Find where the given text appears and provide that cell's center as (X, Y) coordinate. 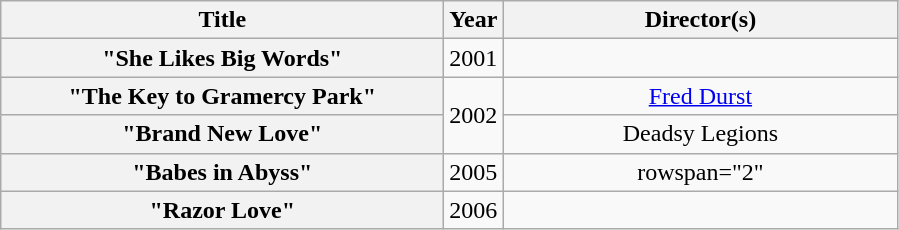
"Babes in Abyss" (222, 172)
"She Likes Big Words" (222, 58)
"The Key to Gramercy Park" (222, 96)
Deadsy Legions (700, 134)
2005 (474, 172)
"Brand New Love" (222, 134)
Title (222, 20)
2002 (474, 115)
rowspan="2" (700, 172)
2001 (474, 58)
Fred Durst (700, 96)
Director(s) (700, 20)
2006 (474, 210)
"Razor Love" (222, 210)
Year (474, 20)
